Return the [x, y] coordinate for the center point of the cell that contains the specified text.  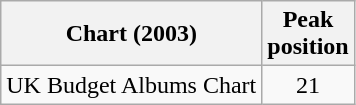
Chart (2003) [132, 34]
21 [308, 85]
UK Budget Albums Chart [132, 85]
Peakposition [308, 34]
